Find where the given text appears and provide that cell's center as (X, Y) coordinate. 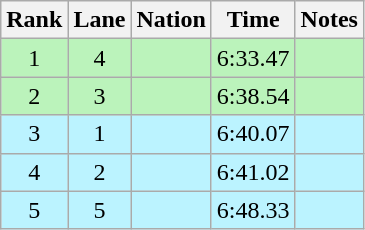
6:40.07 (253, 134)
Lane (100, 20)
6:38.54 (253, 96)
Rank (34, 20)
6:33.47 (253, 58)
6:48.33 (253, 210)
Notes (329, 20)
Nation (171, 20)
Time (253, 20)
6:41.02 (253, 172)
